Output the (X, Y) coordinate of the center of the cell containing the given text.  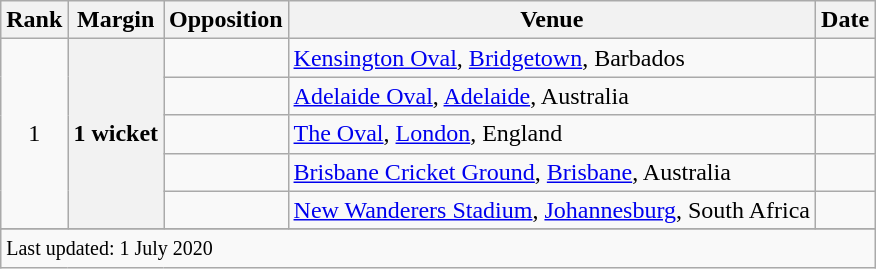
Rank (34, 20)
1 (34, 134)
Opposition (226, 20)
The Oval, London, England (552, 134)
Margin (116, 20)
Brisbane Cricket Ground, Brisbane, Australia (552, 172)
Adelaide Oval, Adelaide, Australia (552, 96)
1 wicket (116, 134)
Last updated: 1 July 2020 (438, 248)
Venue (552, 20)
New Wanderers Stadium, Johannesburg, South Africa (552, 210)
Date (846, 20)
Kensington Oval, Bridgetown, Barbados (552, 58)
